Pinpoint the cell where the given text exists, returning its (x, y) midpoint coordinate. 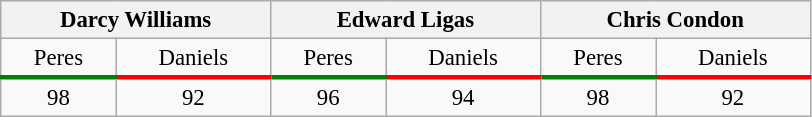
Edward Ligas (405, 20)
96 (328, 98)
94 (463, 98)
Darcy Williams (136, 20)
Chris Condon (675, 20)
